Output the [X, Y] coordinate of the center of the cell containing the given text.  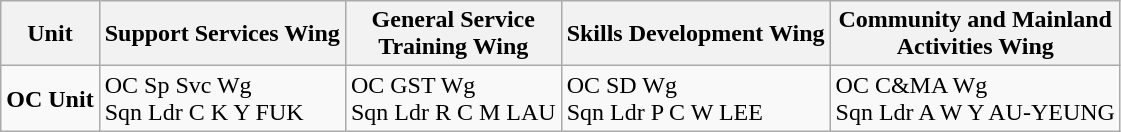
Skills Development Wing [696, 34]
Support Services Wing [222, 34]
General ServiceTraining Wing [453, 34]
OC Sp Svc WgSqn Ldr C K Y FUK [222, 98]
OC GST WgSqn Ldr R C M LAU [453, 98]
Community and MainlandActivities Wing [975, 34]
OC SD WgSqn Ldr P C W LEE [696, 98]
OC Unit [50, 98]
OC C&MA WgSqn Ldr A W Y AU-YEUNG [975, 98]
Unit [50, 34]
